Extract the (X, Y) coordinate from the center of the cell holding the provided text.  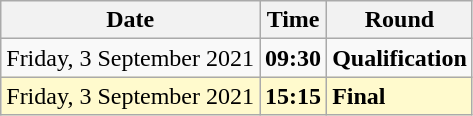
Time (294, 20)
Round (400, 20)
Qualification (400, 58)
09:30 (294, 58)
Final (400, 96)
Date (130, 20)
15:15 (294, 96)
